Provide the (x, y) coordinate of the cell's center where the given text is located.  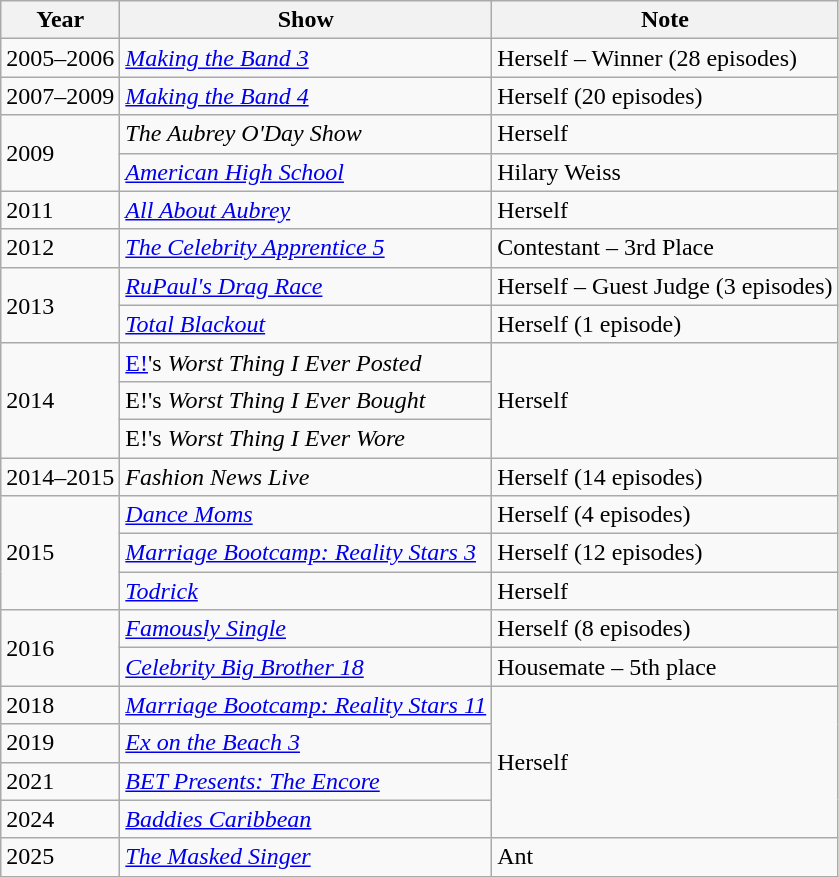
Herself (8 episodes) (665, 629)
2025 (60, 857)
Herself – Winner (28 episodes) (665, 58)
2016 (60, 648)
Fashion News Live (306, 477)
2018 (60, 705)
2009 (60, 153)
Marriage Bootcamp: Reality Stars 11 (306, 705)
Note (665, 20)
BET Presents: The Encore (306, 781)
Dance Moms (306, 515)
Famously Single (306, 629)
E!'s Worst Thing I Ever Wore (306, 438)
Making the Band 3 (306, 58)
2015 (60, 553)
2007–2009 (60, 96)
2013 (60, 305)
Ant (665, 857)
Todrick (306, 591)
2012 (60, 248)
The Celebrity Apprentice 5 (306, 248)
2019 (60, 743)
2014–2015 (60, 477)
Baddies Caribbean (306, 819)
2024 (60, 819)
Herself (20 episodes) (665, 96)
2011 (60, 210)
E!'s Worst Thing I Ever Bought (306, 400)
Herself – Guest Judge (3 episodes) (665, 286)
2014 (60, 400)
Making the Band 4 (306, 96)
Herself (1 episode) (665, 324)
Herself (12 episodes) (665, 553)
Herself (14 episodes) (665, 477)
Ex on the Beach 3 (306, 743)
The Masked Singer (306, 857)
Herself (4 episodes) (665, 515)
Marriage Bootcamp: Reality Stars 3 (306, 553)
Show (306, 20)
RuPaul's Drag Race (306, 286)
Contestant – 3rd Place (665, 248)
Year (60, 20)
The Aubrey O'Day Show (306, 134)
2021 (60, 781)
Celebrity Big Brother 18 (306, 667)
Hilary Weiss (665, 172)
Housemate – 5th place (665, 667)
2005–2006 (60, 58)
American High School (306, 172)
All About Aubrey (306, 210)
E!'s Worst Thing I Ever Posted (306, 362)
Total Blackout (306, 324)
